Output the [x, y] coordinate of the center of the cell containing the given text.  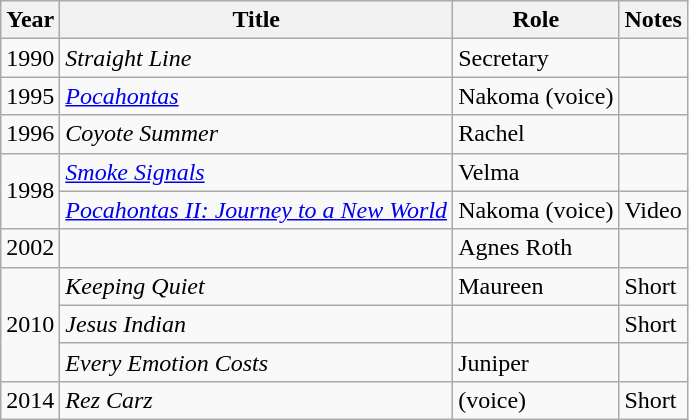
Maureen [536, 286]
Notes [653, 20]
2014 [30, 400]
Rachel [536, 134]
Pocahontas II: Journey to a New World [256, 210]
Juniper [536, 362]
(voice) [536, 400]
Role [536, 20]
Year [30, 20]
Jesus Indian [256, 324]
1990 [30, 58]
1996 [30, 134]
1998 [30, 191]
Pocahontas [256, 96]
Straight Line [256, 58]
Coyote Summer [256, 134]
Agnes Roth [536, 248]
2010 [30, 324]
2002 [30, 248]
Title [256, 20]
Every Emotion Costs [256, 362]
Rez Carz [256, 400]
1995 [30, 96]
Secretary [536, 58]
Smoke Signals [256, 172]
Keeping Quiet [256, 286]
Video [653, 210]
Velma [536, 172]
